Extract the (x, y) coordinate from the center of the cell holding the provided text.  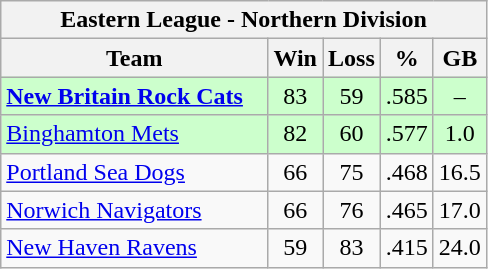
.468 (406, 172)
Portland Sea Dogs (134, 172)
75 (351, 172)
Binghamton Mets (134, 134)
24.0 (460, 248)
76 (351, 210)
16.5 (460, 172)
% (406, 58)
.585 (406, 96)
82 (296, 134)
17.0 (460, 210)
.465 (406, 210)
New Britain Rock Cats (134, 96)
New Haven Ravens (134, 248)
Loss (351, 58)
– (460, 96)
GB (460, 58)
Norwich Navigators (134, 210)
Win (296, 58)
60 (351, 134)
1.0 (460, 134)
.577 (406, 134)
Eastern League - Northern Division (244, 20)
Team (134, 58)
.415 (406, 248)
